Search for the cell housing the specified text and yield its [X, Y] center coordinate. 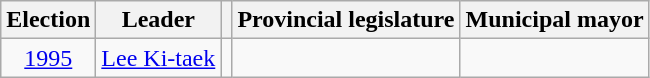
Provincial legislature [346, 20]
Municipal mayor [554, 20]
1995 [48, 58]
Lee Ki-taek [158, 58]
Election [48, 20]
Leader [158, 20]
